Search for the cell housing the specified text and yield its (X, Y) center coordinate. 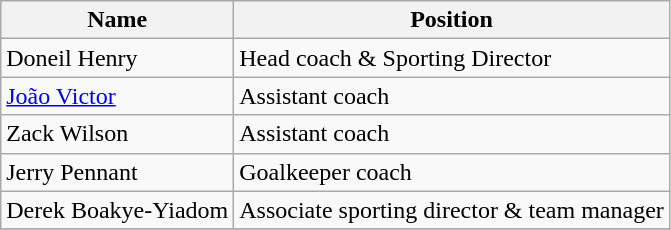
Head coach & Sporting Director (452, 58)
Derek Boakye-Yiadom (118, 210)
Position (452, 20)
Jerry Pennant (118, 172)
Doneil Henry (118, 58)
Goalkeeper coach (452, 172)
Associate sporting director & team manager (452, 210)
João Victor (118, 96)
Name (118, 20)
Zack Wilson (118, 134)
